Detect which cell encompasses the target text, then output its [x, y] center coordinate. 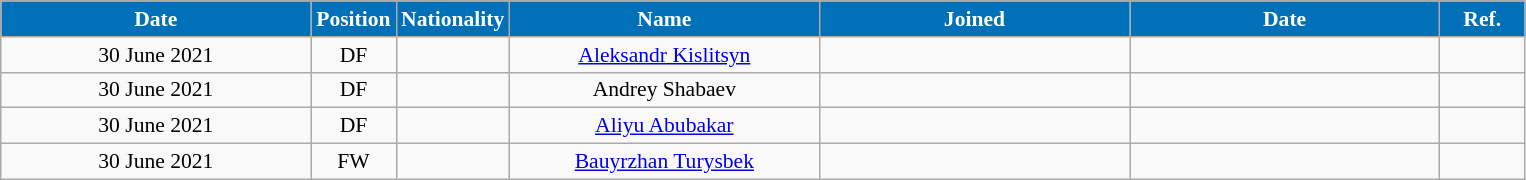
Aleksandr Kislitsyn [664, 55]
Name [664, 19]
Joined [974, 19]
Aliyu Abubakar [664, 126]
FW [354, 162]
Ref. [1482, 19]
Bauyrzhan Turysbek [664, 162]
Nationality [452, 19]
Andrey Shabaev [664, 90]
Position [354, 19]
